Locate the cell with the specified text and output its (x, y) center coordinate. 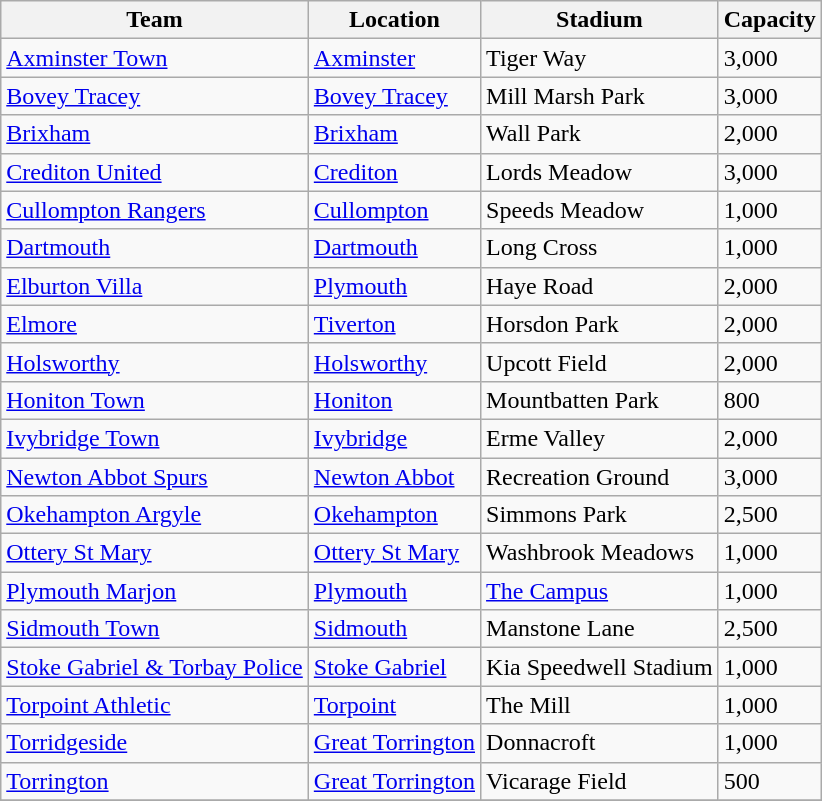
Torpoint (394, 705)
The Campus (600, 591)
Elburton Villa (155, 286)
Washbrook Meadows (600, 553)
Simmons Park (600, 515)
Sidmouth Town (155, 629)
Crediton (394, 172)
Newton Abbot Spurs (155, 477)
500 (770, 781)
Stadium (600, 20)
Axminster (394, 58)
Upcott Field (600, 362)
Wall Park (600, 134)
The Mill (600, 705)
Vicarage Field (600, 781)
Elmore (155, 324)
Axminster Town (155, 58)
Torrington (155, 781)
Recreation Ground (600, 477)
Capacity (770, 20)
Stoke Gabriel & Torbay Police (155, 667)
Erme Valley (600, 438)
Long Cross (600, 248)
Okehampton Argyle (155, 515)
Torridgeside (155, 743)
Okehampton (394, 515)
Speeds Meadow (600, 210)
Horsdon Park (600, 324)
Crediton United (155, 172)
Donnacroft (600, 743)
Sidmouth (394, 629)
Haye Road (600, 286)
Mill Marsh Park (600, 96)
Mountbatten Park (600, 400)
Torpoint Athletic (155, 705)
Manstone Lane (600, 629)
Location (394, 20)
Honiton (394, 400)
Stoke Gabriel (394, 667)
Tiverton (394, 324)
Plymouth Marjon (155, 591)
Kia Speedwell Stadium (600, 667)
Ivybridge Town (155, 438)
800 (770, 400)
Lords Meadow (600, 172)
Newton Abbot (394, 477)
Cullompton Rangers (155, 210)
Ivybridge (394, 438)
Honiton Town (155, 400)
Cullompton (394, 210)
Team (155, 20)
Tiger Way (600, 58)
